Return the [X, Y] coordinate for the center point of the cell that contains the specified text.  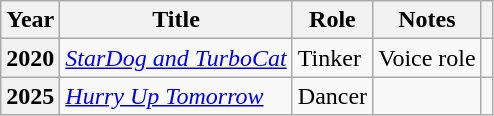
Year [30, 20]
Role [332, 20]
Dancer [332, 96]
Voice role [428, 58]
2020 [30, 58]
Tinker [332, 58]
Hurry Up Tomorrow [176, 96]
Title [176, 20]
2025 [30, 96]
StarDog and TurboCat [176, 58]
Notes [428, 20]
